Search for the cell housing the specified text and yield its (X, Y) center coordinate. 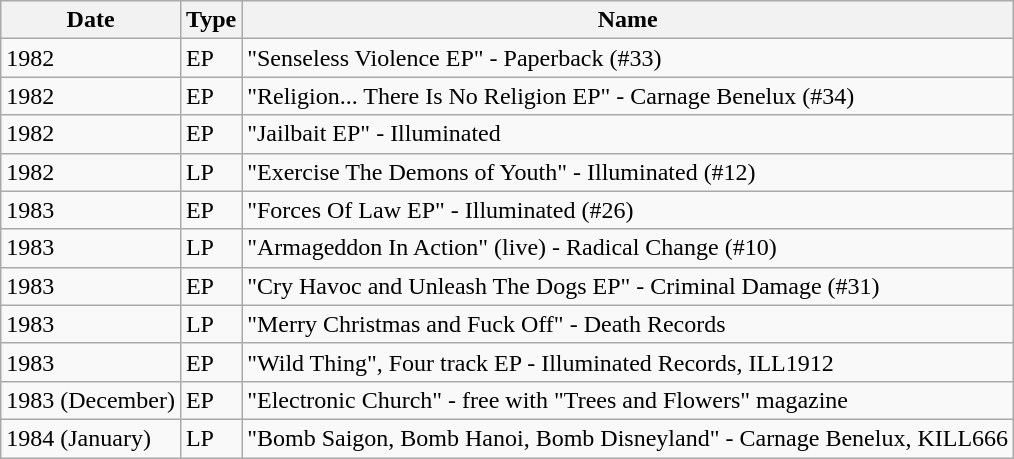
Type (210, 20)
Date (91, 20)
"Jailbait EP" - Illuminated (628, 134)
"Religion... There Is No Religion EP" - Carnage Benelux (#34) (628, 96)
1983 (December) (91, 400)
"Exercise The Demons of Youth" - Illuminated (#12) (628, 172)
Name (628, 20)
1984 (January) (91, 438)
"Forces Of Law EP" - Illuminated (#26) (628, 210)
"Cry Havoc and Unleash The Dogs EP" - Criminal Damage (#31) (628, 286)
"Armageddon In Action" (live) - Radical Change (#10) (628, 248)
"Wild Thing", Four track EP - Illuminated Records, ILL1912 (628, 362)
"Senseless Violence EP" - Paperback (#33) (628, 58)
"Electronic Church" - free with "Trees and Flowers" magazine (628, 400)
"Merry Christmas and Fuck Off" - Death Records (628, 324)
"Bomb Saigon, Bomb Hanoi, Bomb Disneyland" - Carnage Benelux, KILL666 (628, 438)
